For the text-containing cell, return its midpoint in [x, y] coordinate format. 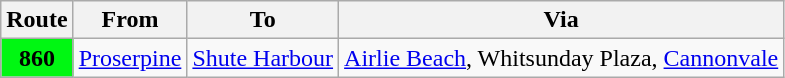
To [263, 20]
Route [37, 20]
Proserpine [130, 58]
Via [562, 20]
From [130, 20]
860 [37, 58]
Airlie Beach, Whitsunday Plaza, Cannonvale [562, 58]
Shute Harbour [263, 58]
